Pinpoint the cell where the given text exists, returning its [X, Y] midpoint coordinate. 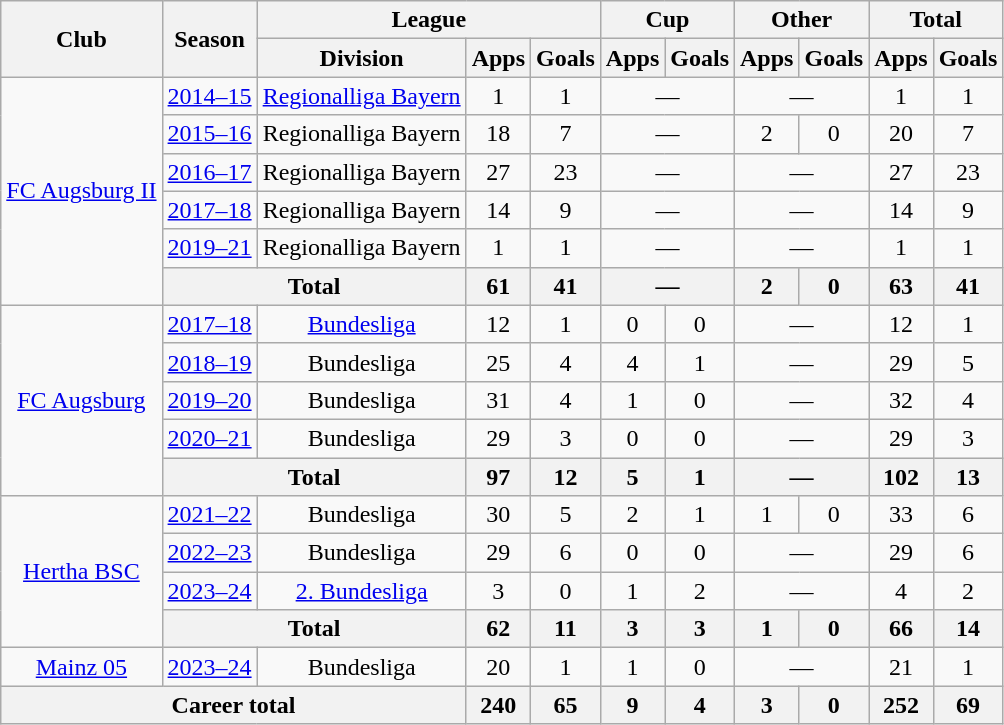
2. Bundesliga [362, 591]
Other [802, 20]
League [428, 20]
25 [498, 362]
2015–16 [210, 134]
2019–20 [210, 400]
Club [82, 39]
FC Augsburg II [82, 191]
62 [498, 629]
66 [901, 629]
61 [498, 286]
Division [362, 58]
Hertha BSC [82, 572]
2020–21 [210, 438]
32 [901, 400]
2021–22 [210, 515]
97 [498, 477]
252 [901, 705]
Mainz 05 [82, 667]
2014–15 [210, 96]
Career total [234, 705]
65 [566, 705]
63 [901, 286]
31 [498, 400]
102 [901, 477]
13 [968, 477]
69 [968, 705]
30 [498, 515]
11 [566, 629]
240 [498, 705]
21 [901, 667]
2019–21 [210, 248]
18 [498, 134]
Cup [667, 20]
33 [901, 515]
Season [210, 39]
2016–17 [210, 172]
2018–19 [210, 362]
2022–23 [210, 553]
FC Augsburg [82, 400]
